Provide the (X, Y) coordinate of the cell's center where the given text is located.  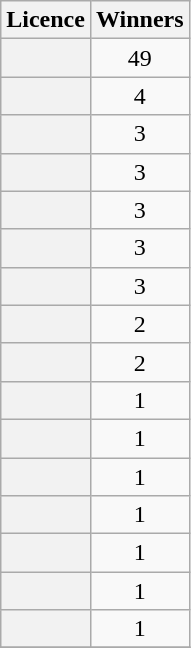
4 (140, 96)
Licence (46, 20)
49 (140, 58)
Winners (140, 20)
